Capture the cell that displays the provided text and extract its [X, Y] central coordinate. 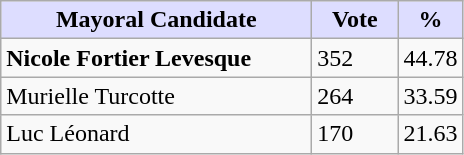
44.78 [430, 58]
Mayoral Candidate [156, 20]
Vote [355, 20]
170 [355, 134]
% [430, 20]
21.63 [430, 134]
352 [355, 58]
264 [355, 96]
Luc Léonard [156, 134]
Nicole Fortier Levesque [156, 58]
33.59 [430, 96]
Murielle Turcotte [156, 96]
